Search for the cell housing the specified text and yield its (X, Y) center coordinate. 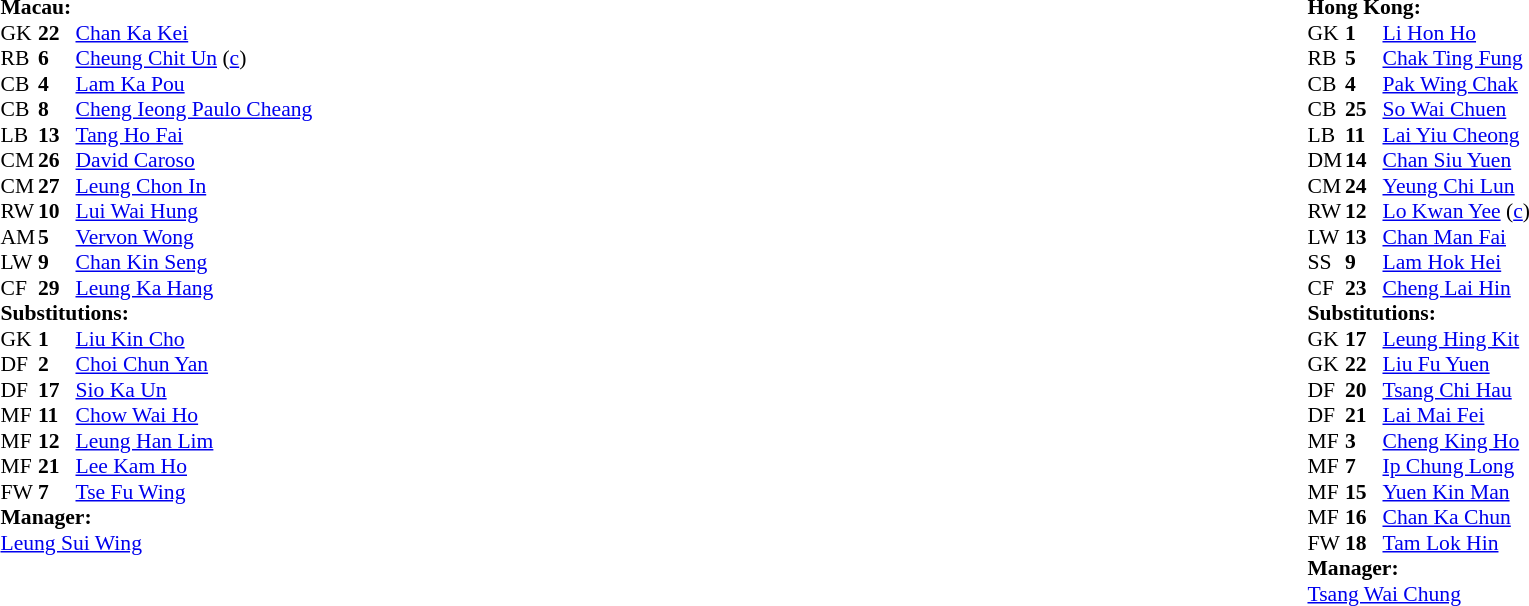
Chak Ting Fung (1456, 59)
Yuen Kin Man (1456, 492)
Vervon Wong (194, 237)
Choi Chun Yan (194, 365)
Lo Kwan Yee (c) (1456, 211)
Leung Chon In (194, 186)
Li Hon Ho (1456, 33)
18 (1364, 543)
Chan Siu Yuen (1456, 161)
Tse Fu Wing (194, 492)
26 (57, 161)
Lui Wai Hung (194, 211)
20 (1364, 390)
Leung Ka Hang (194, 288)
25 (1364, 109)
15 (1364, 492)
3 (1364, 441)
Tam Lok Hin (1456, 543)
Chan Kin Seng (194, 263)
Liu Kin Cho (194, 339)
Chan Ka Chun (1456, 517)
Lai Yiu Cheong (1456, 135)
Cheng Lai Hin (1456, 288)
Tsang Chi Hau (1456, 390)
Yeung Chi Lun (1456, 186)
Lee Kam Ho (194, 467)
Liu Fu Yuen (1456, 365)
10 (57, 211)
Leung Sui Wing (156, 543)
Leung Han Lim (194, 441)
Lam Hok Hei (1456, 263)
Pak Wing Chak (1456, 84)
Chow Wai Ho (194, 415)
Sio Ka Un (194, 390)
DM (1326, 161)
16 (1364, 517)
Chan Ka Kei (194, 33)
14 (1364, 161)
AM (19, 237)
Cheng King Ho (1456, 441)
24 (1364, 186)
David Caroso (194, 161)
8 (57, 109)
Lam Ka Pou (194, 84)
6 (57, 59)
29 (57, 288)
Lai Mai Fei (1456, 415)
Cheng Ieong Paulo Cheang (194, 109)
23 (1364, 288)
So Wai Chuen (1456, 109)
Tang Ho Fai (194, 135)
2 (57, 365)
SS (1326, 263)
Ip Chung Long (1456, 467)
Chan Man Fai (1456, 237)
27 (57, 186)
Cheung Chit Un (c) (194, 59)
Leung Hing Kit (1456, 339)
